Determine the (x, y) coordinate at the center of the cell enclosing the given text.  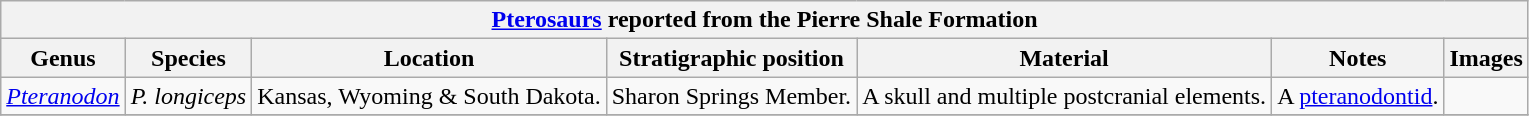
Sharon Springs Member. (731, 96)
Images (1486, 58)
P. longiceps (188, 96)
Material (1064, 58)
Stratigraphic position (731, 58)
Notes (1358, 58)
Pterosaurs reported from the Pierre Shale Formation (765, 20)
A pteranodontid. (1358, 96)
A skull and multiple postcranial elements. (1064, 96)
Kansas, Wyoming & South Dakota. (429, 96)
Pteranodon (63, 96)
Location (429, 58)
Genus (63, 58)
Species (188, 58)
